Output the [X, Y] coordinate of the center of the cell containing the given text.  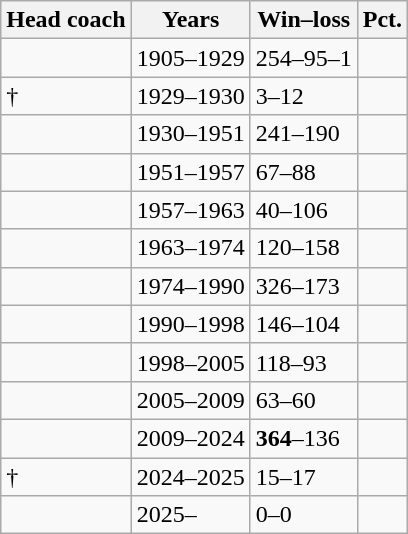
63–60 [304, 400]
1990–1998 [190, 324]
15–17 [304, 477]
3–12 [304, 96]
241–190 [304, 134]
1951–1957 [190, 172]
254–95–1 [304, 58]
Pct. [382, 20]
1957–1963 [190, 210]
326–173 [304, 286]
146–104 [304, 324]
1930–1951 [190, 134]
118–93 [304, 362]
67–88 [304, 172]
1905–1929 [190, 58]
0–0 [304, 515]
40–106 [304, 210]
2025– [190, 515]
1963–1974 [190, 248]
2009–2024 [190, 438]
120–158 [304, 248]
1998–2005 [190, 362]
Win–loss [304, 20]
1974–1990 [190, 286]
Years [190, 20]
2005–2009 [190, 400]
Head coach [66, 20]
364–136 [304, 438]
2024–2025 [190, 477]
1929–1930 [190, 96]
